Determine the (x, y) coordinate at the center of the cell enclosing the given text.  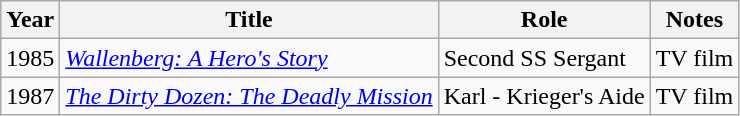
Karl - Krieger's Aide (544, 96)
Year (30, 20)
Wallenberg: A Hero's Story (249, 58)
Notes (694, 20)
The Dirty Dozen: The Deadly Mission (249, 96)
1985 (30, 58)
1987 (30, 96)
Second SS Sergant (544, 58)
Title (249, 20)
Role (544, 20)
